For the text-containing cell, return its midpoint in (x, y) coordinate format. 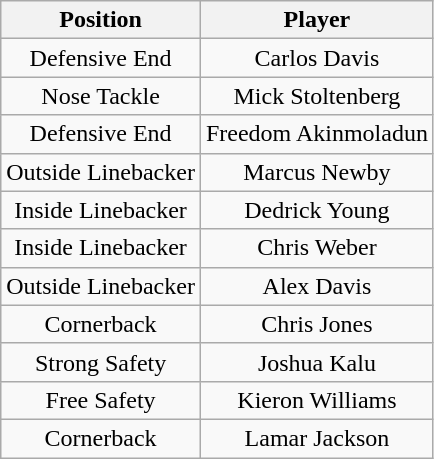
Kieron Williams (316, 400)
Chris Jones (316, 324)
Alex Davis (316, 286)
Free Safety (101, 400)
Position (101, 20)
Marcus Newby (316, 172)
Strong Safety (101, 362)
Nose Tackle (101, 96)
Dedrick Young (316, 210)
Chris Weber (316, 248)
Freedom Akinmoladun (316, 134)
Carlos Davis (316, 58)
Joshua Kalu (316, 362)
Player (316, 20)
Lamar Jackson (316, 438)
Mick Stoltenberg (316, 96)
